Capture the cell that displays the provided text and extract its (x, y) central coordinate. 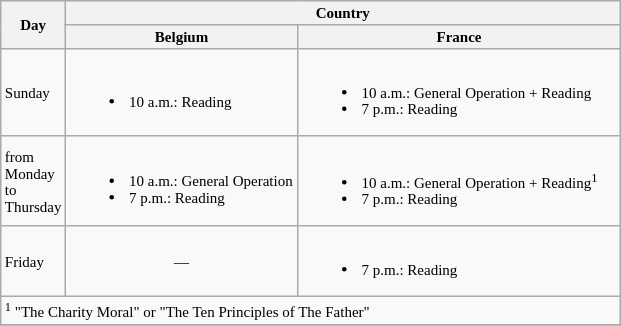
Friday (33, 261)
10 a.m.: General Operation7 p.m.: Reading (181, 181)
10 a.m.: Reading (181, 92)
10 a.m.: General Operation + Reading17 p.m.: Reading (459, 181)
7 p.m.: Reading (459, 261)
— (181, 261)
Day (33, 25)
Sunday (33, 92)
10 a.m.: General Operation + Reading7 p.m.: Reading (459, 92)
Belgium (181, 37)
Country (342, 13)
France (459, 37)
1 "The Charity Moral" or "The Ten Principles of The Father" (310, 310)
from Monday to Thursday (33, 181)
